Find where the given text appears and provide that cell's center as (X, Y) coordinate. 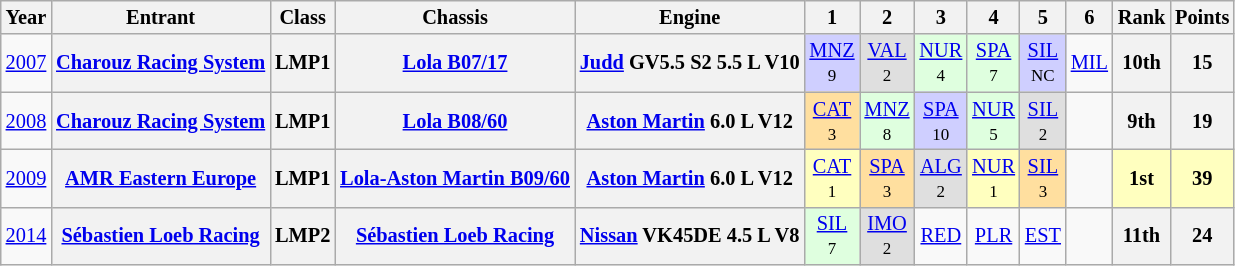
Entrant (160, 17)
LMP2 (302, 236)
MNZ9 (832, 63)
6 (1090, 17)
39 (1202, 178)
1st (1142, 178)
MNZ8 (888, 121)
2009 (26, 178)
Points (1202, 17)
NUR5 (994, 121)
RED (942, 236)
11th (1142, 236)
1 (832, 17)
Lola B07/17 (455, 63)
Rank (1142, 17)
Chassis (455, 17)
9th (1142, 121)
Nissan VK45DE 4.5 L V8 (690, 236)
Lola-Aston Martin B09/60 (455, 178)
Engine (690, 17)
19 (1202, 121)
SPA3 (888, 178)
SILNC (1043, 63)
2 (888, 17)
Judd GV5.5 S2 5.5 L V10 (690, 63)
ALG2 (942, 178)
EST (1043, 236)
SIL7 (832, 236)
2008 (26, 121)
SPA7 (994, 63)
10th (1142, 63)
Class (302, 17)
NUR1 (994, 178)
CAT1 (832, 178)
VAL2 (888, 63)
PLR (994, 236)
CAT3 (832, 121)
AMR Eastern Europe (160, 178)
24 (1202, 236)
2014 (26, 236)
IMO2 (888, 236)
15 (1202, 63)
SPA10 (942, 121)
5 (1043, 17)
SIL3 (1043, 178)
NUR4 (942, 63)
Lola B08/60 (455, 121)
SIL2 (1043, 121)
3 (942, 17)
2007 (26, 63)
MIL (1090, 63)
4 (994, 17)
Year (26, 17)
